Identify which cell holds the provided text, then report its (X, Y) central coordinate. 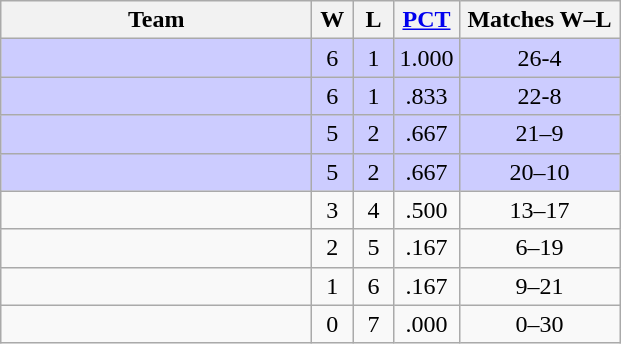
9–21 (540, 286)
.833 (426, 96)
W (332, 20)
13–17 (540, 210)
PCT (426, 20)
0 (332, 324)
3 (332, 210)
20–10 (540, 172)
.500 (426, 210)
L (374, 20)
0–30 (540, 324)
1.000 (426, 58)
7 (374, 324)
22-8 (540, 96)
4 (374, 210)
21–9 (540, 134)
Team (156, 20)
.000 (426, 324)
Matches W–L (540, 20)
26-4 (540, 58)
6–19 (540, 248)
